For the text-containing cell, return its midpoint in (x, y) coordinate format. 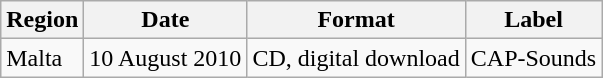
Label (533, 20)
Format (356, 20)
CD, digital download (356, 58)
10 August 2010 (166, 58)
Date (166, 20)
Region (42, 20)
CAP-Sounds (533, 58)
Malta (42, 58)
